Identify which cell holds the provided text, then report its (x, y) central coordinate. 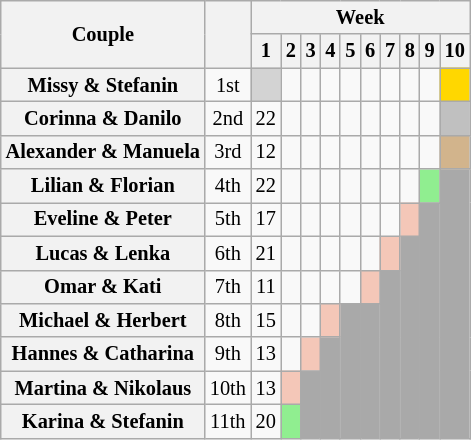
3rd (228, 152)
12 (266, 152)
Michael & Herbert (103, 320)
Week (360, 17)
Martina & Nikolaus (103, 388)
10th (228, 388)
7 (390, 51)
11th (228, 421)
9 (430, 51)
9th (228, 354)
4 (331, 51)
17 (266, 219)
2 (291, 51)
Lilian & Florian (103, 186)
7th (228, 287)
8 (410, 51)
10 (455, 51)
4th (228, 186)
5 (350, 51)
1 (266, 51)
Couple (103, 34)
20 (266, 421)
15 (266, 320)
11 (266, 287)
Eveline & Peter (103, 219)
Alexander & Manuela (103, 152)
1st (228, 85)
6 (370, 51)
Missy & Stefanin (103, 85)
Hannes & Catharina (103, 354)
21 (266, 253)
Lucas & Lenka (103, 253)
Corinna & Danilo (103, 118)
8th (228, 320)
3 (311, 51)
6th (228, 253)
2nd (228, 118)
Omar & Kati (103, 287)
Karina & Stefanin (103, 421)
5th (228, 219)
